Identify which cell holds the provided text, then report its (x, y) central coordinate. 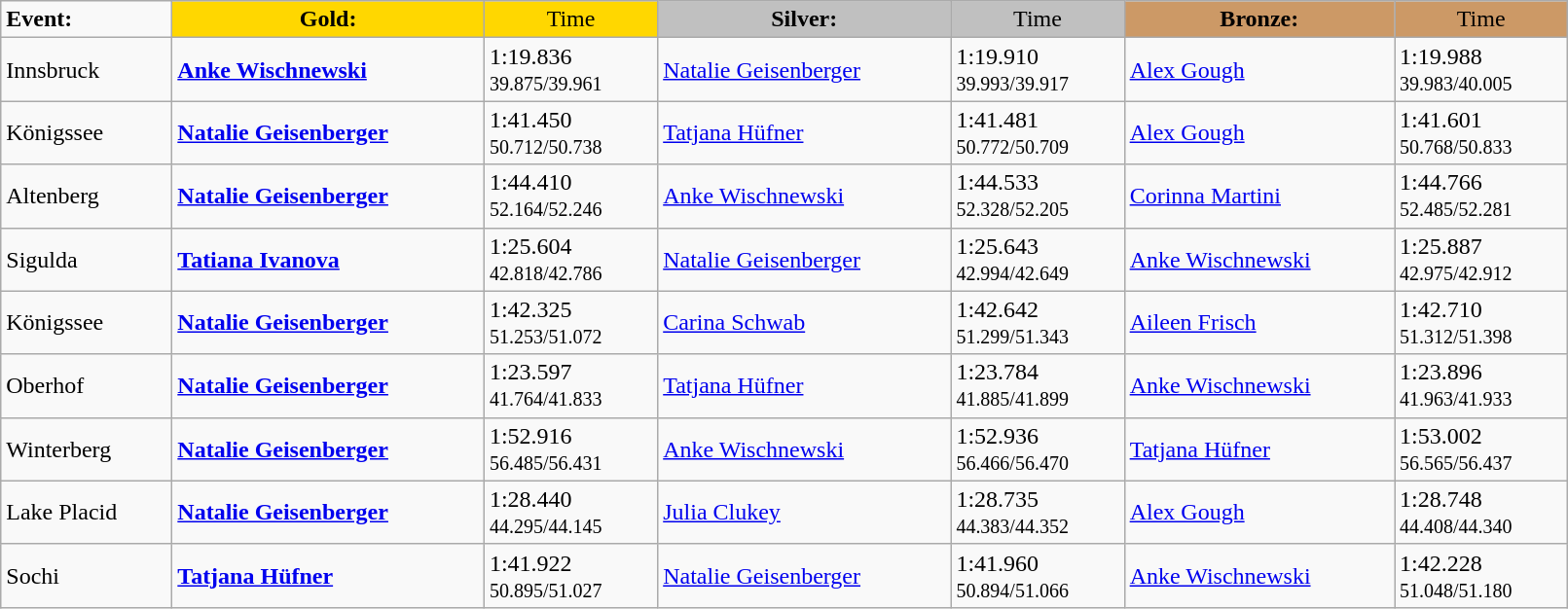
1:25.88742.975/42.912 (1480, 259)
Innsbruck (87, 70)
1:19.91039.993/39.917 (1038, 70)
1:41.48150.772/50.709 (1038, 132)
1:42.22851.048/51.180 (1480, 576)
1:19.83639.875/39.961 (570, 70)
1:52.91656.485/56.431 (570, 449)
1:44.53352.328/52.205 (1038, 197)
1:25.64342.994/42.649 (1038, 259)
Carina Schwab (804, 323)
1:28.73544.383/44.352 (1038, 512)
Julia Clukey (804, 512)
1:19.98839.983/40.005 (1480, 70)
1:42.71051.312/51.398 (1480, 323)
1:23.89641.963/41.933 (1480, 385)
Oberhof (87, 385)
1:23.78441.885/41.899 (1038, 385)
1:23.59741.764/41.833 (570, 385)
1:41.60150.768/50.833 (1480, 132)
Corinna Martini (1259, 197)
1:44.41052.164/52.246 (570, 197)
1:41.92250.895/51.027 (570, 576)
Bronze: (1259, 19)
1:42.32551.253/51.072 (570, 323)
Lake Placid (87, 512)
1:52.93656.466/56.470 (1038, 449)
1:42.64251.299/51.343 (1038, 323)
1:41.96050.894/51.066 (1038, 576)
1:44.76652.485/52.281 (1480, 197)
Tatiana Ivanova (329, 259)
1:53.00256.565/56.437 (1480, 449)
Altenberg (87, 197)
1:28.44044.295/44.145 (570, 512)
1:25.60442.818/42.786 (570, 259)
1:41.45050.712/50.738 (570, 132)
1:28.74844.408/44.340 (1480, 512)
Sochi (87, 576)
Sigulda (87, 259)
Winterberg (87, 449)
Silver: (804, 19)
Gold: (329, 19)
Event: (87, 19)
Aileen Frisch (1259, 323)
